Capture the cell that displays the provided text and extract its (X, Y) central coordinate. 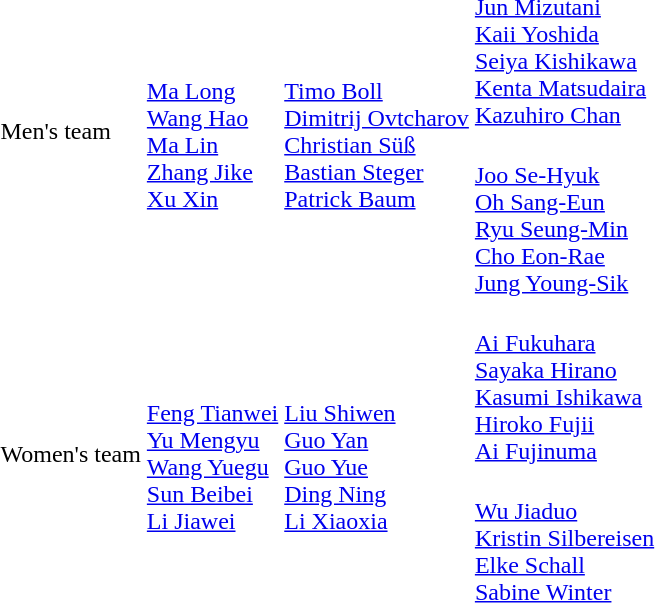
Joo Se-HyukOh Sang-EunRyu Seung-MinCho Eon-RaeJung Young-Sik (564, 216)
Ai FukuharaSayaka HiranoKasumi IshikawaHiroko FujiiAi Fujinuma (564, 384)
